Return (X, Y) of the center of cell containing provided text 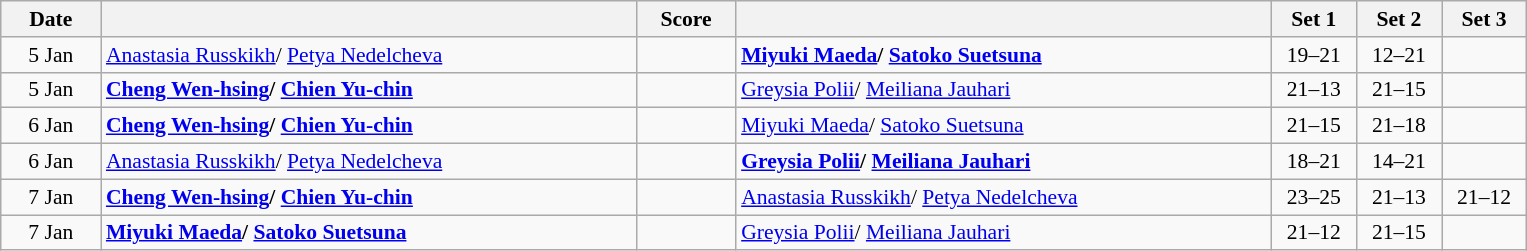
19–21 (1314, 55)
Score (686, 19)
14–21 (1398, 162)
12–21 (1398, 55)
Date (51, 19)
23–25 (1314, 197)
Set 2 (1398, 19)
Set 3 (1484, 19)
18–21 (1314, 162)
21–18 (1398, 126)
Set 1 (1314, 19)
